Return [X, Y] of the center of cell containing provided text 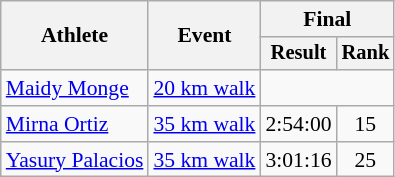
Maidy Monge [75, 88]
15 [366, 124]
Mirna Ortiz [75, 124]
20 km walk [204, 88]
Rank [366, 54]
Result [298, 54]
35 km walk [204, 124]
2:54:00 [298, 124]
Athlete [75, 36]
Final [327, 19]
Event [204, 36]
